Provide the (x, y) coordinate of the cell's center where the given text is located.  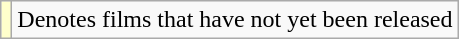
Denotes films that have not yet been released (235, 20)
